From the cell containing the given text, extract its center point as (x, y) coordinate. 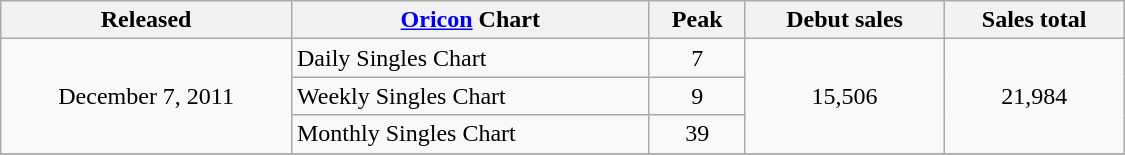
Peak (697, 20)
Oricon Chart (470, 20)
39 (697, 134)
Released (146, 20)
21,984 (1034, 96)
Monthly Singles Chart (470, 134)
7 (697, 58)
December 7, 2011 (146, 96)
Daily Singles Chart (470, 58)
Sales total (1034, 20)
15,506 (844, 96)
Weekly Singles Chart (470, 96)
Debut sales (844, 20)
9 (697, 96)
